Pinpoint the cell where the given text exists, returning its (X, Y) midpoint coordinate. 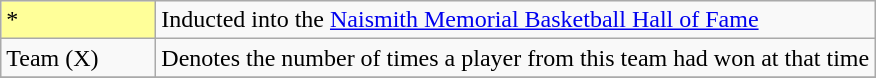
Team (X) (78, 58)
Denotes the number of times a player from this team had won at that time (516, 58)
Inducted into the Naismith Memorial Basketball Hall of Fame (516, 20)
* (78, 20)
